Output the (X, Y) coordinate of the center of the cell containing the given text.  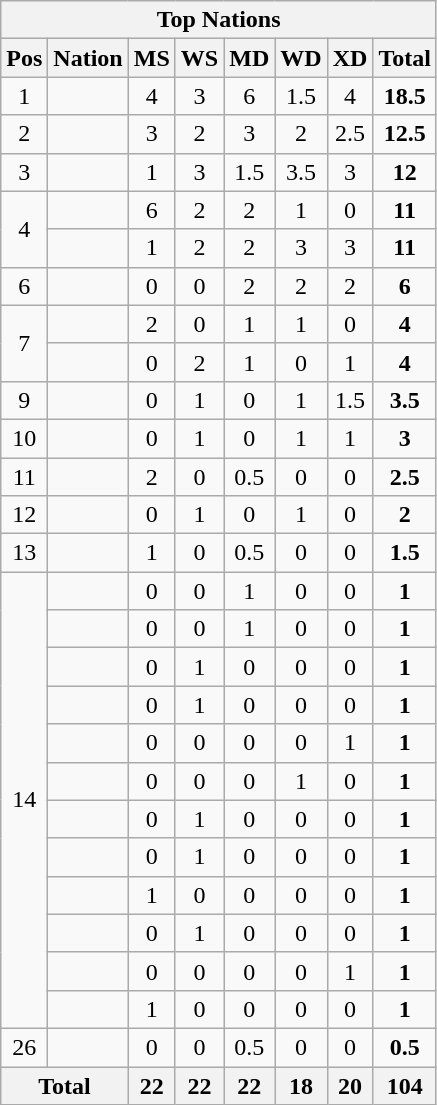
14 (24, 800)
18.5 (405, 96)
20 (350, 1085)
104 (405, 1085)
9 (24, 400)
WS (199, 58)
26 (24, 1047)
MS (152, 58)
10 (24, 438)
Pos (24, 58)
12.5 (405, 134)
WD (301, 58)
MD (250, 58)
Nation (88, 58)
7 (24, 343)
XD (350, 58)
18 (301, 1085)
Top Nations (219, 20)
13 (24, 553)
